Provide the [x, y] coordinate of the cell's center where the given text is located.  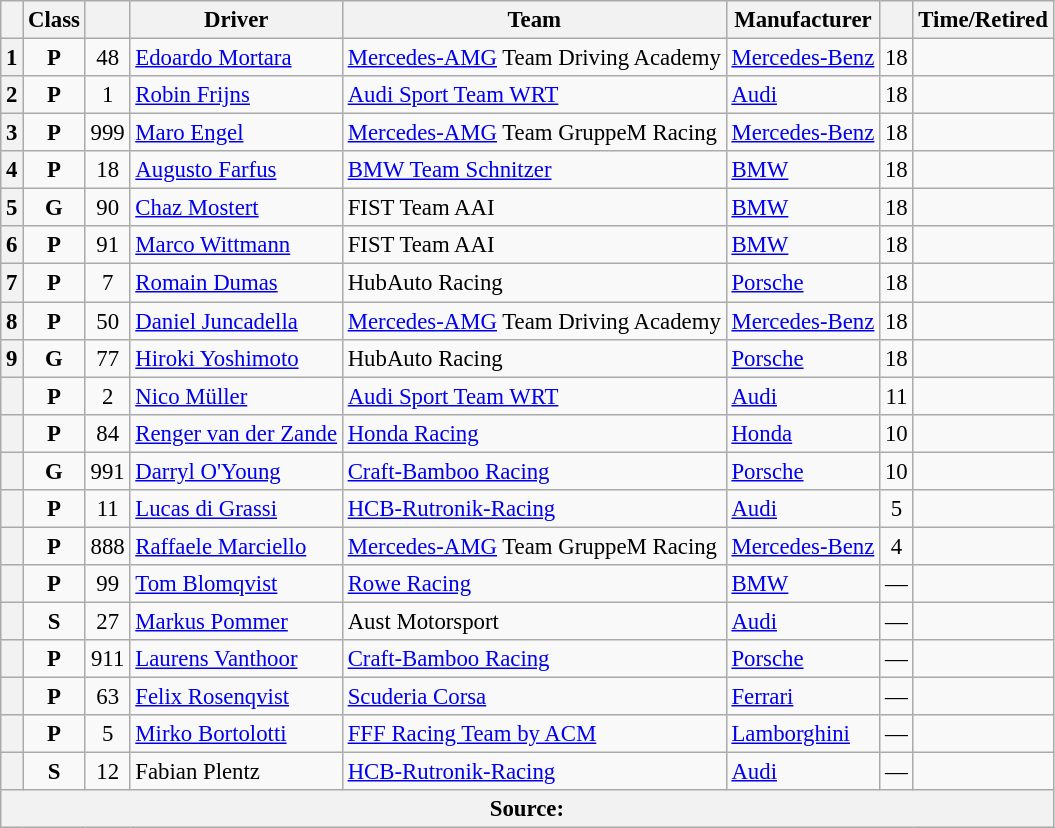
Aust Motorsport [534, 621]
Time/Retired [983, 20]
Lamborghini [803, 734]
90 [108, 208]
Hiroki Yoshimoto [236, 358]
Scuderia Corsa [534, 697]
12 [108, 772]
Source: [527, 809]
FFF Racing Team by ACM [534, 734]
Nico Müller [236, 396]
99 [108, 584]
Felix Rosenqvist [236, 697]
Manufacturer [803, 20]
50 [108, 321]
6 [12, 245]
Laurens Vanthoor [236, 659]
63 [108, 697]
Daniel Juncadella [236, 321]
Lucas di Grassi [236, 509]
Augusto Farfus [236, 170]
Tom Blomqvist [236, 584]
Rowe Racing [534, 584]
991 [108, 471]
911 [108, 659]
77 [108, 358]
Maro Engel [236, 133]
Darryl O'Young [236, 471]
Honda Racing [534, 433]
91 [108, 245]
Renger van der Zande [236, 433]
Romain Dumas [236, 283]
Ferrari [803, 697]
Team [534, 20]
Robin Frijns [236, 95]
Fabian Plentz [236, 772]
Edoardo Mortara [236, 58]
BMW Team Schnitzer [534, 170]
Markus Pommer [236, 621]
Chaz Mostert [236, 208]
48 [108, 58]
Raffaele Marciello [236, 546]
9 [12, 358]
999 [108, 133]
Class [54, 20]
Mirko Bortolotti [236, 734]
27 [108, 621]
Driver [236, 20]
Honda [803, 433]
888 [108, 546]
3 [12, 133]
Marco Wittmann [236, 245]
84 [108, 433]
8 [12, 321]
